Identify which cell holds the provided text, then report its (X, Y) central coordinate. 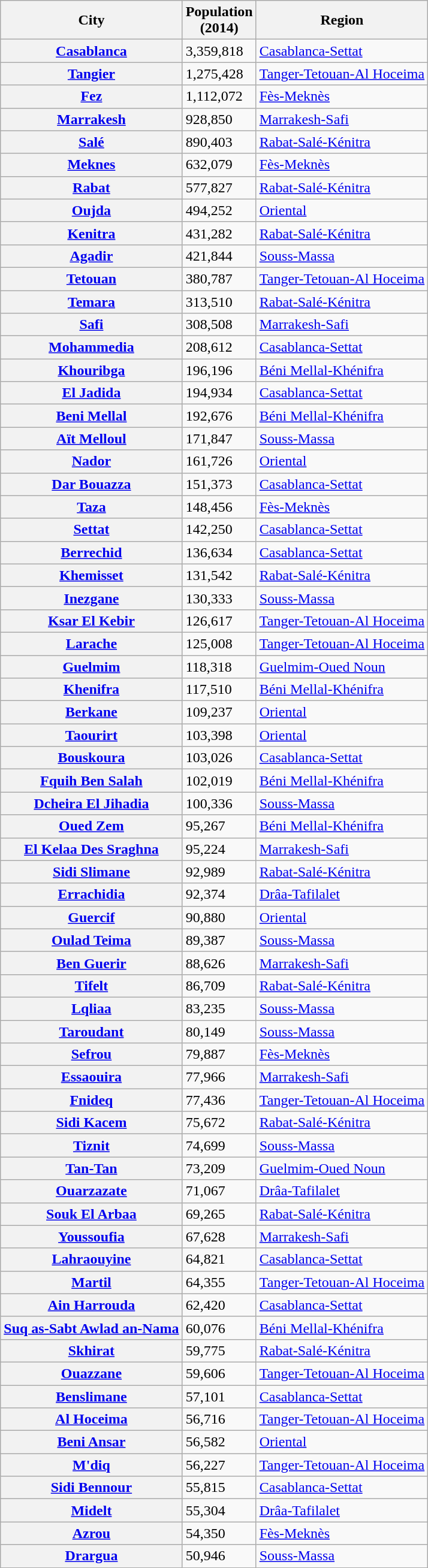
100,336 (219, 803)
Temara (91, 301)
Oued Zem (91, 826)
103,398 (219, 735)
890,403 (219, 142)
Ben Guerir (91, 963)
77,966 (219, 1077)
142,250 (219, 530)
74,699 (219, 1146)
Fquih Ben Salah (91, 781)
Tiznit (91, 1146)
126,617 (219, 621)
59,606 (219, 1373)
Guelmim (91, 667)
125,008 (219, 643)
Guercif (91, 917)
421,844 (219, 256)
Sefrou (91, 1055)
50,946 (219, 1556)
928,850 (219, 119)
148,456 (219, 507)
Safi (91, 325)
Ksar El Kebir (91, 621)
Essaouira (91, 1077)
Khouribga (91, 370)
308,508 (219, 325)
67,628 (219, 1237)
Oujda (91, 210)
Suq as-Sabt Awlad an-Nama (91, 1328)
57,101 (219, 1397)
75,672 (219, 1123)
102,019 (219, 781)
151,373 (219, 484)
130,333 (219, 598)
Skhirat (91, 1351)
Youssoufia (91, 1237)
Agadir (91, 256)
118,318 (219, 667)
83,235 (219, 1008)
Sidi Bennour (91, 1488)
Inezgane (91, 598)
194,934 (219, 393)
Larache (91, 643)
54,350 (219, 1533)
73,209 (219, 1168)
Region (342, 20)
Population(2014) (219, 20)
Benslimane (91, 1397)
380,787 (219, 279)
86,709 (219, 986)
Tangier (91, 74)
Kenitra (91, 233)
Sidi Kacem (91, 1123)
136,634 (219, 552)
El Kelaa Des Sraghna (91, 849)
79,887 (219, 1055)
Bouskoura (91, 758)
494,252 (219, 210)
171,847 (219, 439)
103,026 (219, 758)
M'diq (91, 1465)
Ouarzazate (91, 1191)
Al Hoceima (91, 1419)
117,510 (219, 690)
Lahraouyine (91, 1259)
89,387 (219, 940)
69,265 (219, 1214)
56,582 (219, 1442)
71,067 (219, 1191)
Khemisset (91, 575)
Khenifra (91, 690)
431,282 (219, 233)
92,374 (219, 895)
Lqliaa (91, 1008)
Martil (91, 1282)
577,827 (219, 188)
92,989 (219, 872)
77,436 (219, 1100)
196,196 (219, 370)
Meknes (91, 165)
Errachidia (91, 895)
90,880 (219, 917)
64,821 (219, 1259)
55,304 (219, 1510)
Casablanca (91, 51)
3,359,818 (219, 51)
Beni Ansar (91, 1442)
95,267 (219, 826)
Aït Melloul (91, 439)
Rabat (91, 188)
Tetouan (91, 279)
Taza (91, 507)
Sidi Slimane (91, 872)
El Jadida (91, 393)
Tan-Tan (91, 1168)
Oulad Teima (91, 940)
131,542 (219, 575)
Dcheira El Jihadia (91, 803)
64,355 (219, 1282)
62,420 (219, 1305)
59,775 (219, 1351)
1,112,072 (219, 96)
1,275,428 (219, 74)
313,510 (219, 301)
Fez (91, 96)
Taourirt (91, 735)
Nador (91, 461)
Beni Mellal (91, 416)
Berkane (91, 712)
161,726 (219, 461)
56,227 (219, 1465)
56,716 (219, 1419)
Midelt (91, 1510)
60,076 (219, 1328)
632,079 (219, 165)
Mohammedia (91, 348)
Salé (91, 142)
Berrechid (91, 552)
City (91, 20)
Marrakesh (91, 119)
Settat (91, 530)
192,676 (219, 416)
Souk El Arbaa (91, 1214)
Ouazzane (91, 1373)
Dar Bouazza (91, 484)
208,612 (219, 348)
80,149 (219, 1031)
109,237 (219, 712)
Tifelt (91, 986)
55,815 (219, 1488)
Taroudant (91, 1031)
Drargua (91, 1556)
95,224 (219, 849)
Fnideq (91, 1100)
Azrou (91, 1533)
88,626 (219, 963)
Ain Harrouda (91, 1305)
